Capture the cell that displays the provided text and extract its (X, Y) central coordinate. 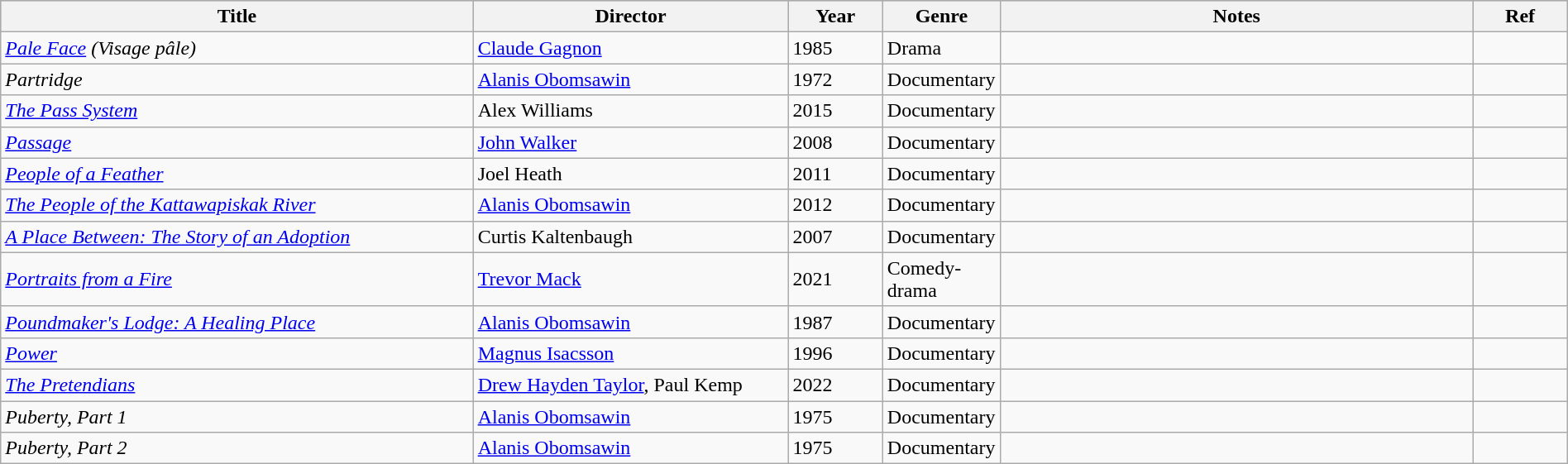
Portraits from a Fire (237, 280)
Director (630, 17)
2007 (835, 237)
Comedy-drama (941, 280)
2022 (835, 385)
Curtis Kaltenbaugh (630, 237)
Genre (941, 17)
Puberty, Part 1 (237, 416)
Claude Gagnon (630, 48)
Pale Face (Visage pâle) (237, 48)
A Place Between: The Story of an Adoption (237, 237)
1987 (835, 322)
1985 (835, 48)
Drama (941, 48)
2012 (835, 205)
2021 (835, 280)
Year (835, 17)
The Pass System (237, 111)
John Walker (630, 142)
Title (237, 17)
Trevor Mack (630, 280)
People of a Feather (237, 174)
Passage (237, 142)
Poundmaker's Lodge: A Healing Place (237, 322)
Notes (1237, 17)
1972 (835, 79)
2011 (835, 174)
Partridge (237, 79)
Drew Hayden Taylor, Paul Kemp (630, 385)
2008 (835, 142)
Power (237, 353)
Joel Heath (630, 174)
Magnus Isacsson (630, 353)
1996 (835, 353)
Ref (1520, 17)
2015 (835, 111)
Alex Williams (630, 111)
Puberty, Part 2 (237, 448)
The Pretendians (237, 385)
The People of the Kattawapiskak River (237, 205)
